Determine the [X, Y] coordinate at the center of the cell enclosing the given text.  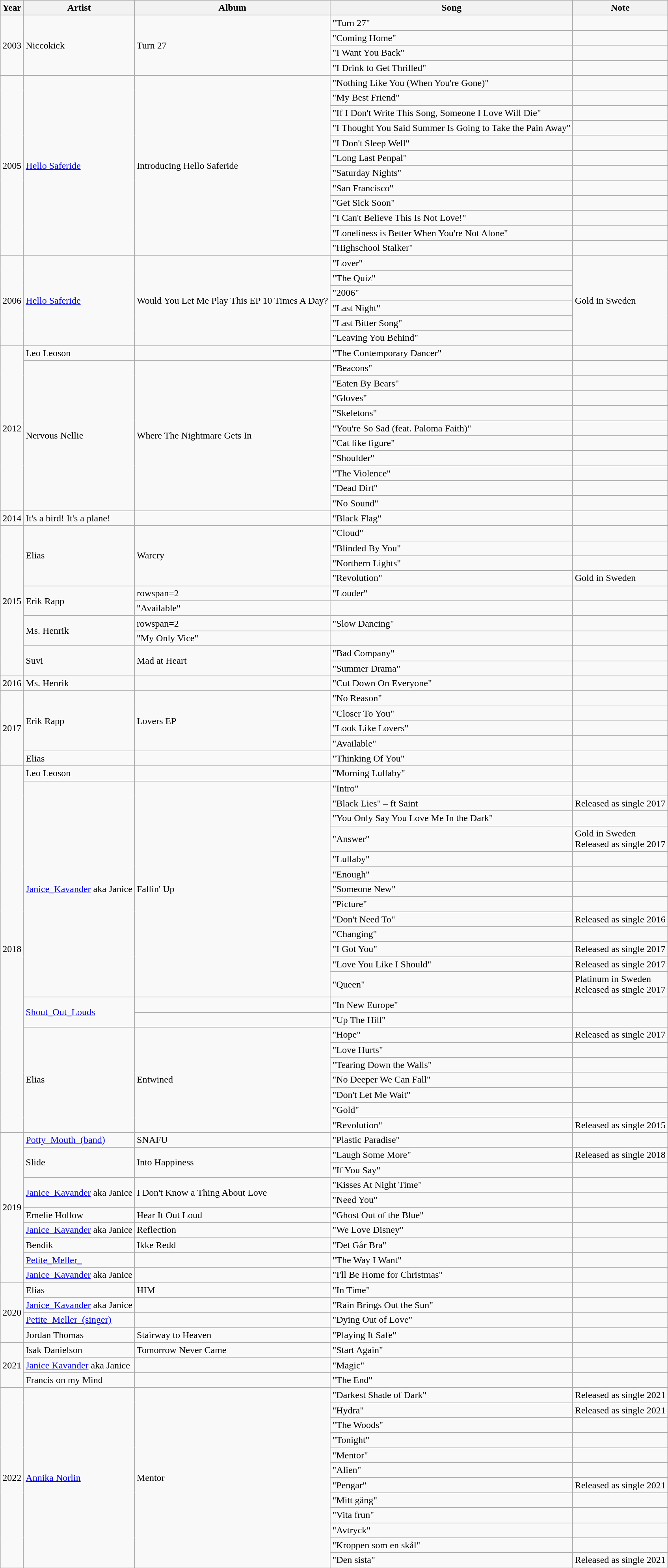
"Den sista" [452, 1560]
"Northern Lights" [452, 563]
"You Only Say You Love Me In the Dark" [452, 818]
"Mitt gäng" [452, 1500]
"I Thought You Said Summer Is Going to Take the Pain Away" [452, 128]
"Lover" [452, 263]
"Black Lies" – ft Saint [452, 803]
"Leaving You Behind" [452, 338]
"Laugh Some More" [452, 1155]
Lovers EP [233, 721]
"Eaten By Bears" [452, 383]
Fallin' Up [233, 889]
Reflection [233, 1230]
"Cloud" [452, 533]
Artist [79, 8]
"Alien" [452, 1470]
2016 [12, 683]
"Blinded By You" [452, 548]
"No Sound" [452, 503]
"Pengar" [452, 1485]
"Last Night" [452, 308]
Hear It Out Loud [233, 1215]
Jordan Thomas [79, 1335]
"Don't Need To" [452, 919]
"Shoulder" [452, 458]
Stairway to Heaven [233, 1335]
2012 [12, 428]
"Highschool Stalker" [452, 248]
Released as single 2016 [620, 919]
"Long Last Penpal" [452, 158]
"I Got You" [452, 949]
Ikke Redd [233, 1245]
Francis on my Mind [79, 1380]
"Bad Company" [452, 653]
"Up The Hill" [452, 1020]
"I Can't Believe This Is Not Love!" [452, 218]
"No Reason" [452, 698]
"Darkest Shade of Dark" [452, 1395]
Slide [79, 1162]
"Love You Like I Should" [452, 964]
"Cut Down On Everyone" [452, 683]
"Changing" [452, 934]
Nervous Nellie [79, 435]
"Last Bitter Song" [452, 323]
2017 [12, 728]
"If I Don't Write This Song, Someone I Love Will Die" [452, 113]
"Thinking Of You" [452, 758]
Petite_Meller_(singer) [79, 1320]
Turn 27 [233, 45]
"I Don't Sleep Well" [452, 143]
"Queen" [452, 984]
Shout_Out_Louds [79, 1012]
"Dying Out of Love" [452, 1320]
Song [452, 8]
"San Francisco" [452, 188]
"Enough" [452, 874]
2019 [12, 1208]
"Morning Lullaby" [452, 773]
Year [12, 8]
2006 [12, 301]
"Ghost Out of the Blue" [452, 1215]
"Answer" [452, 838]
2015 [12, 601]
"Start Again" [452, 1350]
"Playing It Safe" [452, 1335]
2005 [12, 166]
"I Drink to Get Thrilled" [452, 68]
"The Contemporary Dancer" [452, 353]
"Hope" [452, 1035]
"My Best Friend" [452, 98]
Mentor [233, 1477]
"Tearing Down the Walls" [452, 1065]
Warcry [233, 556]
Gold in SwedenReleased as single 2017 [620, 838]
Mad at Heart [233, 661]
"2006" [452, 293]
"The Woods" [452, 1425]
"Lullaby" [452, 859]
2014 [12, 518]
Note [620, 8]
"The Quiz" [452, 278]
"Someone New" [452, 889]
"Det Går Bra" [452, 1245]
"Skeletons" [452, 413]
Released as single 2018 [620, 1155]
"Beacons" [452, 368]
"I'll Be Home for Christmas" [452, 1275]
Petite_Meller_ [79, 1260]
Suvi [79, 661]
"Kroppen som en skål" [452, 1545]
"Gloves" [452, 398]
Into Happiness [233, 1162]
"Love Hurts" [452, 1050]
2018 [12, 949]
Potty_Mouth_(band) [79, 1140]
I Don't Know a Thing About Love [233, 1193]
"My Only Vice" [233, 638]
"Don't Let Me Wait" [452, 1095]
"Hydra" [452, 1410]
"Closer To You" [452, 713]
Platinum in SwedenReleased as single 2017 [620, 984]
Emelie Hollow [79, 1215]
"Cat like figure" [452, 443]
Where The Nightmare Gets In [233, 435]
Introducing Hello Saferide [233, 166]
"Mentor" [452, 1455]
"Nothing Like You (When You're Gone)" [452, 83]
"In New Europe" [452, 1005]
"I Want You Back" [452, 53]
"We Love Disney" [452, 1230]
"No Deeper We Can Fall" [452, 1080]
"Vita frun" [452, 1515]
"Saturday Nights" [452, 173]
"Kisses At Night Time" [452, 1185]
"Louder" [452, 593]
"Get Sick Soon" [452, 203]
2003 [12, 45]
Released as single 2015 [620, 1125]
"Loneliness is Better When You're Not Alone" [452, 233]
"Rain Brings Out the Sun" [452, 1305]
Album [233, 8]
"Coming Home" [452, 38]
Entwined [233, 1080]
SNAFU [233, 1140]
"If You Say" [452, 1170]
"The End" [452, 1380]
"Turn 27" [452, 23]
It's a bird! It's a plane! [79, 518]
"Slow Dancing" [452, 623]
Janice Kavander aka Janice [79, 1365]
Bendik [79, 1245]
"The Violence" [452, 473]
"Summer Drama" [452, 668]
"Need You" [452, 1200]
Annika Norlin [79, 1477]
2020 [12, 1312]
"Plastic Paradise" [452, 1140]
"You're So Sad (feat. Paloma Faith)" [452, 428]
"In Time" [452, 1290]
HIM [233, 1290]
"Black Flag" [452, 518]
Tomorrow Never Came [233, 1350]
"Picture" [452, 904]
"Dead Dirt" [452, 488]
"Look Like Lovers" [452, 728]
"Intro" [452, 788]
"The Way I Want" [452, 1260]
"Magic" [452, 1365]
Niccokick [79, 45]
2021 [12, 1365]
"Avtryck" [452, 1530]
Isak Danielson [79, 1350]
Would You Let Me Play This EP 10 Times A Day? [233, 301]
2022 [12, 1477]
"Tonight" [452, 1440]
"Gold" [452, 1110]
